Determine the (x, y) coordinate at the center of the cell enclosing the given text.  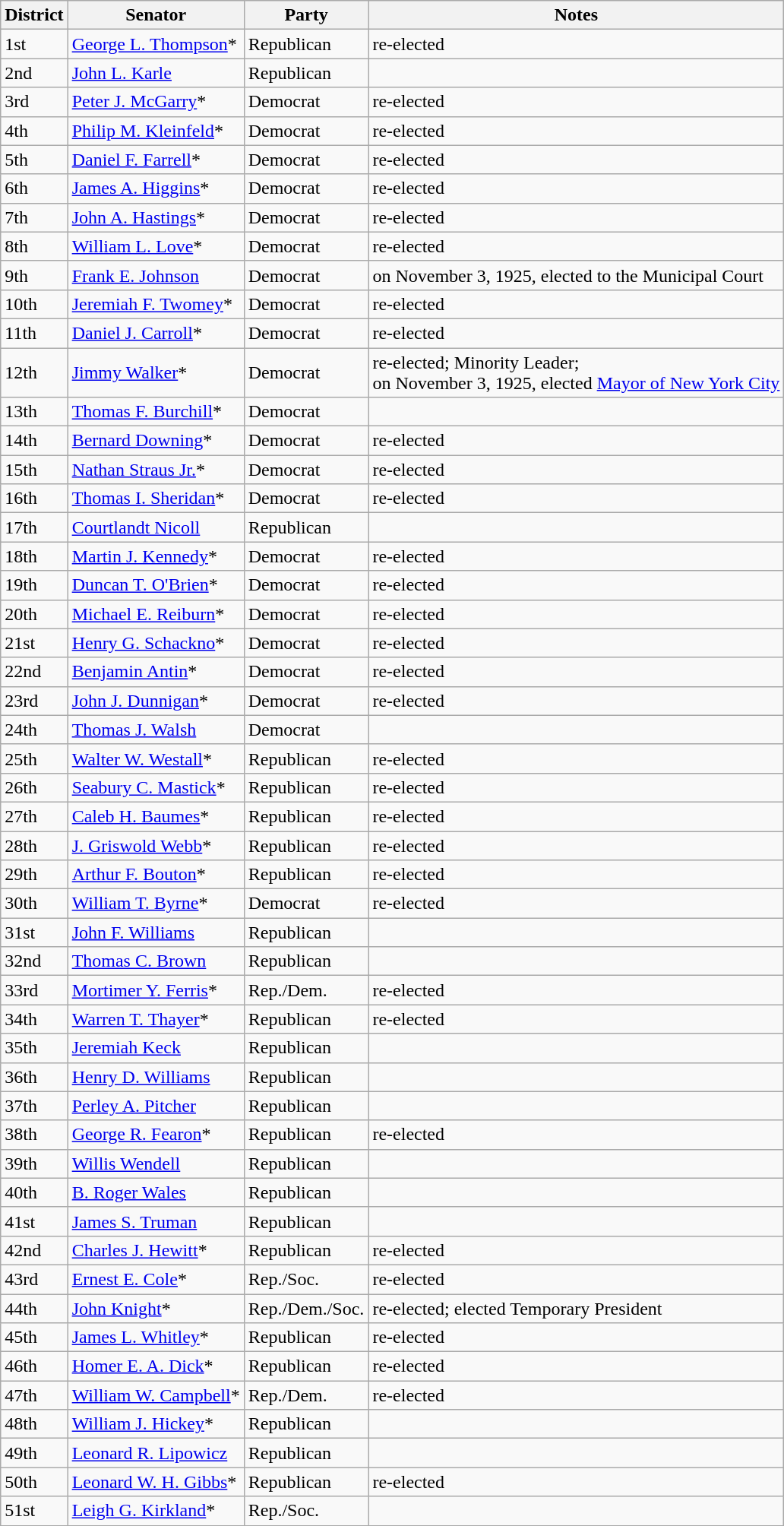
49th (34, 1453)
Thomas F. Burchill* (156, 412)
40th (34, 1192)
3rd (34, 102)
32nd (34, 961)
12th (34, 372)
James S. Truman (156, 1221)
17th (34, 527)
1st (34, 44)
Jeremiah F. Twomey* (156, 304)
John L. Karle (156, 73)
23rd (34, 701)
Leonard W. H. Gibbs* (156, 1482)
John A. Hastings* (156, 217)
16th (34, 499)
James L. Whitley* (156, 1338)
B. Roger Wales (156, 1192)
15th (34, 470)
on November 3, 1925, elected to the Municipal Court (576, 275)
Frank E. Johnson (156, 275)
Ernest E. Cole* (156, 1279)
37th (34, 1106)
Benjamin Antin* (156, 672)
George L. Thompson* (156, 44)
Duncan T. O'Brien* (156, 585)
51st (34, 1511)
Jimmy Walker* (156, 372)
27th (34, 816)
50th (34, 1482)
9th (34, 275)
Perley A. Pitcher (156, 1106)
Jeremiah Keck (156, 1048)
Nathan Straus Jr.* (156, 470)
Michael E. Reiburn* (156, 614)
43rd (34, 1279)
Henry G. Schackno* (156, 643)
William J. Hickey* (156, 1424)
26th (34, 787)
11th (34, 333)
Mortimer Y. Ferris* (156, 990)
39th (34, 1163)
Willis Wendell (156, 1163)
22nd (34, 672)
19th (34, 585)
Courtlandt Nicoll (156, 527)
George R. Fearon* (156, 1135)
34th (34, 1019)
Daniel F. Farrell* (156, 160)
24th (34, 730)
Party (306, 15)
45th (34, 1338)
4th (34, 131)
36th (34, 1077)
2nd (34, 73)
John J. Dunnigan* (156, 701)
Leonard R. Lipowicz (156, 1453)
Caleb H. Baumes* (156, 816)
District (34, 15)
20th (34, 614)
21st (34, 643)
Thomas J. Walsh (156, 730)
William W. Campbell* (156, 1395)
42nd (34, 1250)
35th (34, 1048)
Senator (156, 15)
41st (34, 1221)
Leigh G. Kirkland* (156, 1511)
Seabury C. Mastick* (156, 787)
47th (34, 1395)
33rd (34, 990)
Thomas I. Sheridan* (156, 499)
John Knight* (156, 1308)
William T. Byrne* (156, 904)
Henry D. Williams (156, 1077)
14th (34, 441)
31st (34, 932)
Notes (576, 15)
Martin J. Kennedy* (156, 556)
William L. Love* (156, 246)
Warren T. Thayer* (156, 1019)
46th (34, 1366)
18th (34, 556)
5th (34, 160)
Thomas C. Brown (156, 961)
29th (34, 875)
6th (34, 188)
28th (34, 846)
30th (34, 904)
44th (34, 1308)
Homer E. A. Dick* (156, 1366)
J. Griswold Webb* (156, 846)
James A. Higgins* (156, 188)
7th (34, 217)
Bernard Downing* (156, 441)
10th (34, 304)
re-elected; elected Temporary President (576, 1308)
Philip M. Kleinfeld* (156, 131)
Daniel J. Carroll* (156, 333)
8th (34, 246)
25th (34, 758)
Walter W. Westall* (156, 758)
Arthur F. Bouton* (156, 875)
re-elected; Minority Leader; on November 3, 1925, elected Mayor of New York City (576, 372)
Rep./Dem./Soc. (306, 1308)
38th (34, 1135)
13th (34, 412)
Charles J. Hewitt* (156, 1250)
48th (34, 1424)
John F. Williams (156, 932)
Peter J. McGarry* (156, 102)
